Return [X, Y] of the center of cell containing provided text 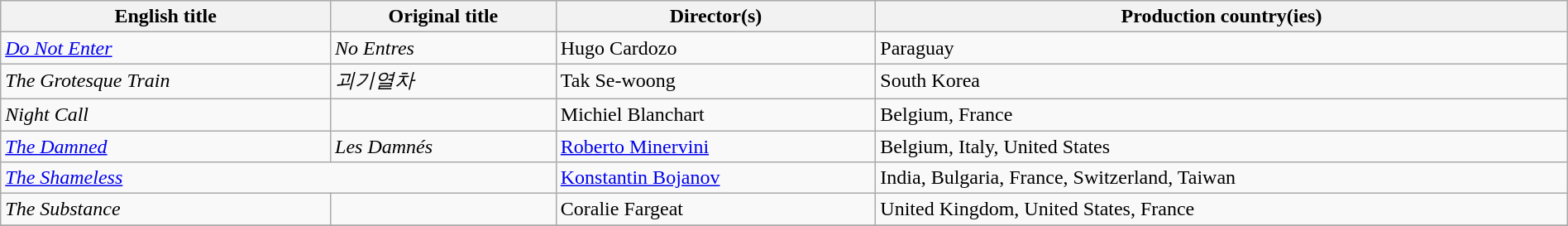
Hugo Cardozo [716, 48]
Belgium, Italy, United States [1221, 147]
Paraguay [1221, 48]
Director(s) [716, 17]
Tak Se-woong [716, 81]
The Damned [165, 147]
South Korea [1221, 81]
Michiel Blanchart [716, 114]
India, Bulgaria, France, Switzerland, Taiwan [1221, 178]
Konstantin Bojanov [716, 178]
Roberto Minervini [716, 147]
The Shameless [279, 178]
Coralie Fargeat [716, 209]
English title [165, 17]
The Grotesque Train [165, 81]
Les Damnés [443, 147]
Original title [443, 17]
괴기열차 [443, 81]
Night Call [165, 114]
United Kingdom, United States, France [1221, 209]
No Entres [443, 48]
Belgium, France [1221, 114]
The Substance [165, 209]
Do Not Enter [165, 48]
Production country(ies) [1221, 17]
